From the cell containing the given text, extract its center point as (X, Y) coordinate. 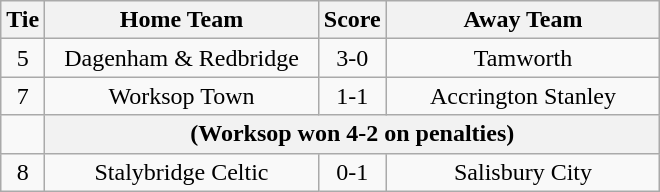
0-1 (352, 172)
(Worksop won 4-2 on penalties) (352, 134)
Score (352, 20)
Worksop Town (182, 96)
3-0 (352, 58)
Stalybridge Celtic (182, 172)
8 (23, 172)
Home Team (182, 20)
Accrington Stanley (523, 96)
Away Team (523, 20)
Salisbury City (523, 172)
Tamworth (523, 58)
Dagenham & Redbridge (182, 58)
1-1 (352, 96)
Tie (23, 20)
5 (23, 58)
7 (23, 96)
